Capture the cell that displays the provided text and extract its [X, Y] central coordinate. 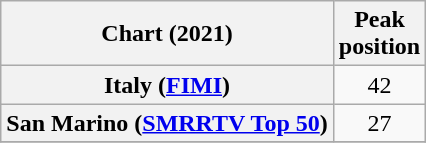
27 [379, 123]
San Marino (SMRRTV Top 50) [168, 123]
Peakposition [379, 34]
Italy (FIMI) [168, 85]
42 [379, 85]
Chart (2021) [168, 34]
